Provide the [x, y] coordinate of the cell's center where the given text is located.  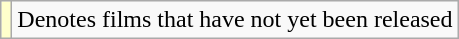
Denotes films that have not yet been released [235, 20]
